For the text-containing cell, return its midpoint in (X, Y) coordinate format. 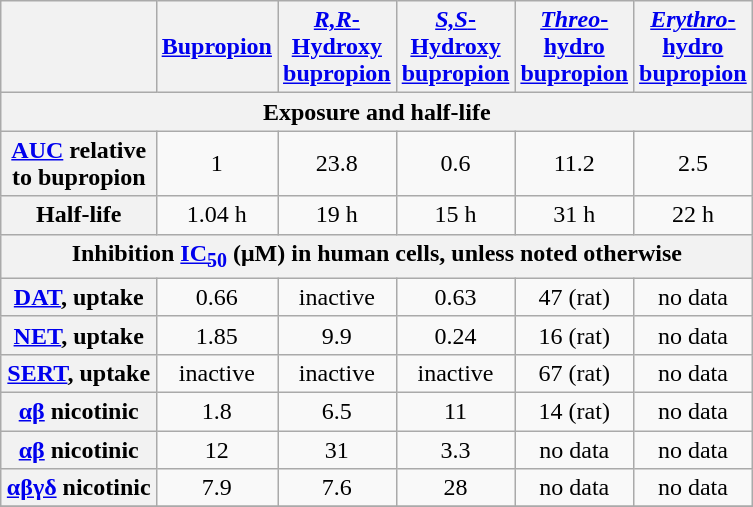
14 (rat) (574, 412)
9.9 (338, 335)
7.6 (338, 488)
S,S-Hydroxybupropion (456, 47)
Erythro-hydrobupropion (694, 47)
1.04 h (216, 215)
19 h (338, 215)
16 (rat) (574, 335)
31 h (574, 215)
0.63 (456, 297)
2.5 (694, 164)
12 (216, 450)
1.85 (216, 335)
0.6 (456, 164)
DAT, uptake (78, 297)
31 (338, 450)
11 (456, 412)
Bupropion (216, 47)
Inhibition IC50 (μM) in human cells, unless noted otherwise (376, 256)
47 (rat) (574, 297)
Half-life (78, 215)
22 h (694, 215)
R,R-Hydroxybupropion (338, 47)
0.24 (456, 335)
6.5 (338, 412)
1.8 (216, 412)
28 (456, 488)
0.66 (216, 297)
67 (rat) (574, 373)
SERT, uptake (78, 373)
15 h (456, 215)
7.9 (216, 488)
Threo-hydrobupropion (574, 47)
AUC relativeto bupropion (78, 164)
1 (216, 164)
23.8 (338, 164)
3.3 (456, 450)
Exposure and half-life (376, 112)
11.2 (574, 164)
NET, uptake (78, 335)
αβγδ nicotinic (78, 488)
